Detect which cell encompasses the target text, then output its (X, Y) center coordinate. 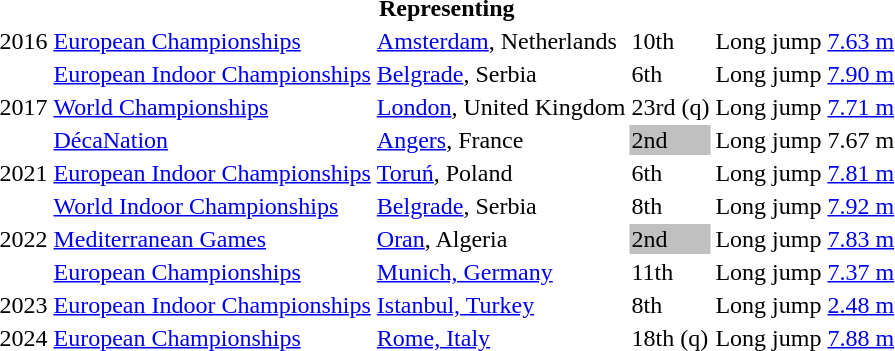
London, United Kingdom (501, 107)
World Championships (212, 107)
Angers, France (501, 140)
10th (670, 41)
DécaNation (212, 140)
23rd (q) (670, 107)
Istanbul, Turkey (501, 305)
Oran, Algeria (501, 239)
Munich, Germany (501, 272)
World Indoor Championships (212, 206)
Toruń, Poland (501, 173)
Amsterdam, Netherlands (501, 41)
11th (670, 272)
Mediterranean Games (212, 239)
